Identify which cell holds the provided text, then report its [x, y] central coordinate. 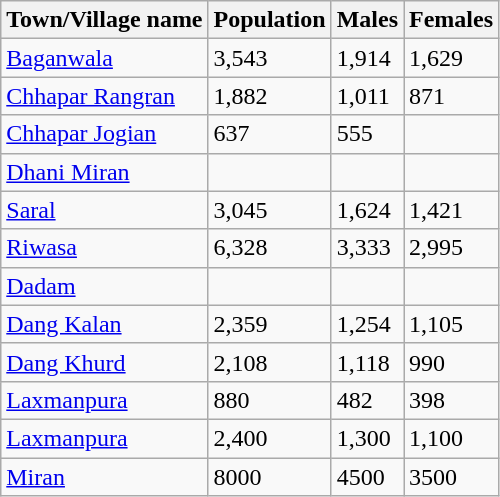
6,328 [270, 248]
4500 [367, 477]
1,629 [452, 58]
1,300 [367, 438]
Saral [104, 210]
8000 [270, 477]
Population [270, 20]
482 [367, 400]
1,100 [452, 438]
1,914 [367, 58]
Males [367, 20]
Chhapar Rangran [104, 96]
Dang Kalan [104, 324]
3,045 [270, 210]
1,421 [452, 210]
3,333 [367, 248]
1,011 [367, 96]
Dang Khurd [104, 362]
1,254 [367, 324]
Baganwala [104, 58]
Chhapar Jogian [104, 134]
3,543 [270, 58]
2,400 [270, 438]
2,359 [270, 324]
Miran [104, 477]
2,108 [270, 362]
398 [452, 400]
1,118 [367, 362]
1,105 [452, 324]
637 [270, 134]
Town/Village name [104, 20]
1,624 [367, 210]
Dadam [104, 286]
Dhani Miran [104, 172]
3500 [452, 477]
1,882 [270, 96]
880 [270, 400]
Females [452, 20]
555 [367, 134]
Riwasa [104, 248]
990 [452, 362]
871 [452, 96]
2,995 [452, 248]
